Output the (x, y) coordinate of the center of the cell containing the given text.  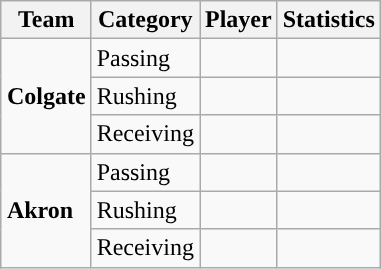
Colgate (46, 96)
Akron (46, 210)
Category (145, 20)
Team (46, 20)
Statistics (328, 20)
Player (239, 20)
